Scan for the cell matching the given text and deliver its [X, Y] coordinate at center. 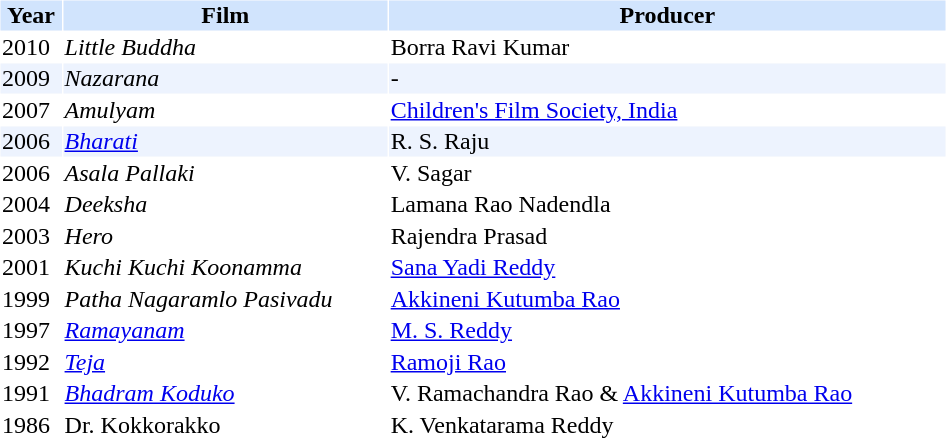
1991 [30, 393]
2010 [30, 47]
- [667, 79]
Ramayanam [226, 331]
Asala Pallaki [226, 173]
Patha Nagaramlo Pasivadu [226, 299]
V. Sagar [667, 173]
Teja [226, 362]
Hero [226, 236]
2001 [30, 267]
Kuchi Kuchi Koonamma [226, 267]
Deeksha [226, 205]
1999 [30, 299]
2009 [30, 79]
2007 [30, 110]
M. S. Reddy [667, 331]
R. S. Raju [667, 141]
Producer [667, 15]
Little Buddha [226, 47]
Lamana Rao Nadendla [667, 205]
Borra Ravi Kumar [667, 47]
Akkineni Kutumba Rao [667, 299]
Rajendra Prasad [667, 236]
Amulyam [226, 110]
Nazarana [226, 79]
V. Ramachandra Rao & Akkineni Kutumba Rao [667, 393]
Sana Yadi Reddy [667, 267]
Year [30, 15]
1997 [30, 331]
Ramoji Rao [667, 362]
1992 [30, 362]
2003 [30, 236]
Children's Film Society, India [667, 110]
Film [226, 15]
Bharati [226, 141]
2004 [30, 205]
Bhadram Koduko [226, 393]
